Return [X, Y] of the center of cell containing provided text 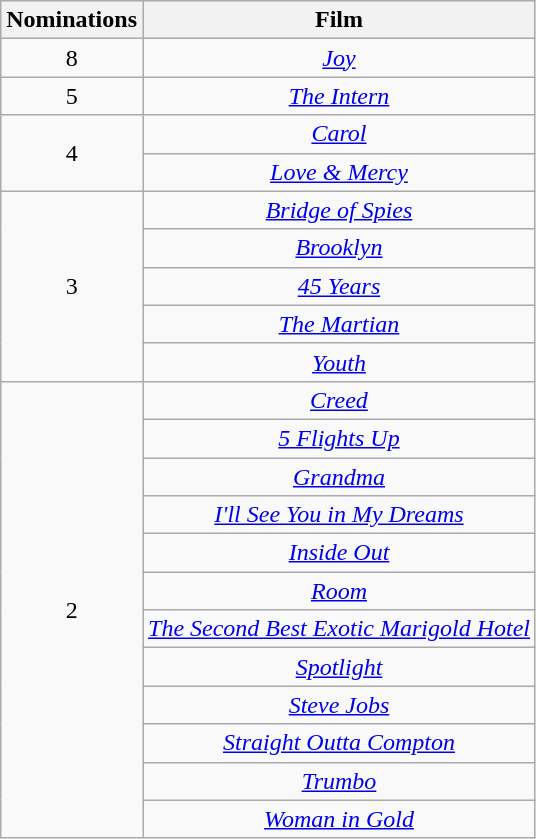
4 [72, 153]
Creed [338, 400]
Film [338, 20]
Nominations [72, 20]
3 [72, 286]
2 [72, 610]
Bridge of Spies [338, 210]
Carol [338, 134]
Joy [338, 58]
45 Years [338, 286]
5 Flights Up [338, 438]
Grandma [338, 477]
Brooklyn [338, 248]
Love & Mercy [338, 172]
Inside Out [338, 553]
Spotlight [338, 667]
Room [338, 591]
I'll See You in My Dreams [338, 515]
8 [72, 58]
The Second Best Exotic Marigold Hotel [338, 629]
Youth [338, 362]
The Intern [338, 96]
Trumbo [338, 781]
Steve Jobs [338, 705]
5 [72, 96]
Woman in Gold [338, 819]
The Martian [338, 324]
Straight Outta Compton [338, 743]
